Return (X, Y) of the center of cell containing provided text 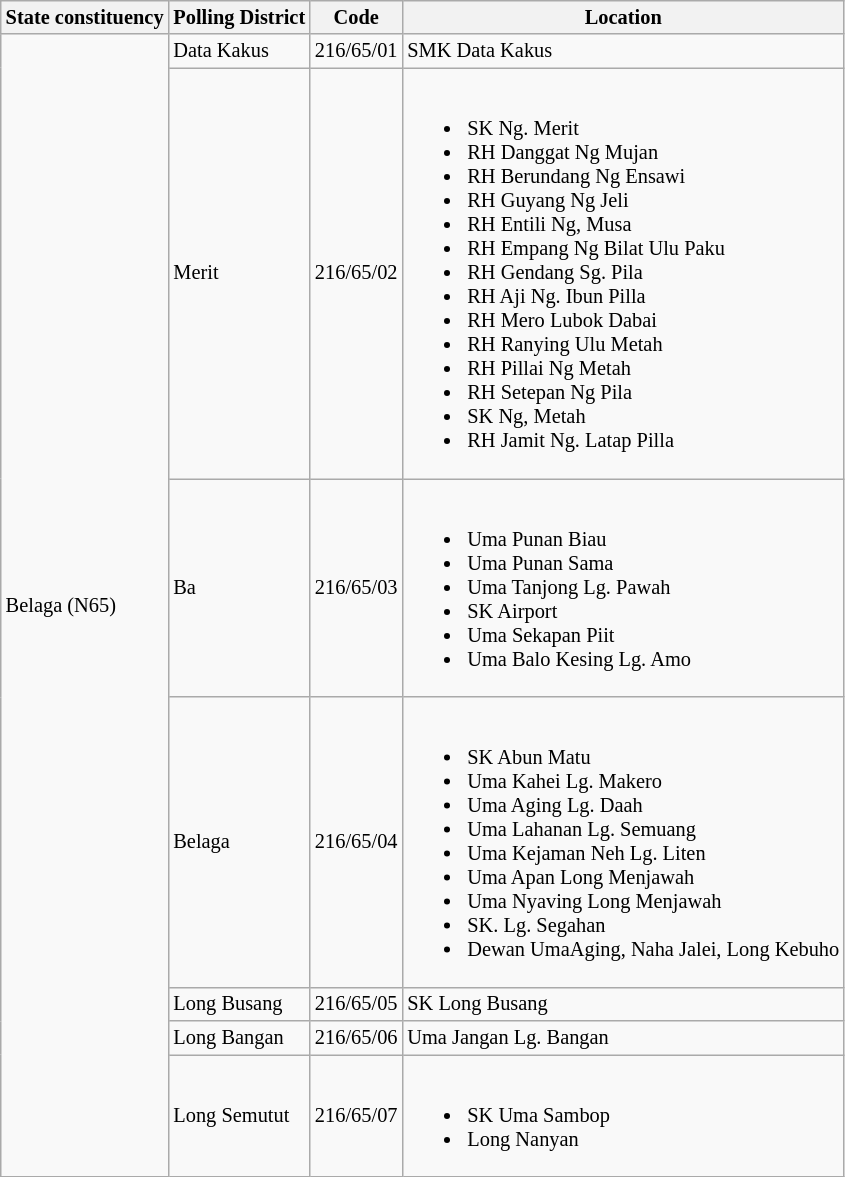
216/65/07 (356, 1115)
Code (356, 17)
216/65/03 (356, 587)
State constituency (85, 17)
216/65/01 (356, 51)
216/65/06 (356, 1038)
Polling District (239, 17)
Belaga (N65) (85, 606)
Uma Jangan Lg. Bangan (623, 1038)
Uma Punan BiauUma Punan SamaUma Tanjong Lg. PawahSK AirportUma Sekapan PiitUma Balo Kesing Lg. Amo (623, 587)
Merit (239, 273)
Data Kakus (239, 51)
Long Busang (239, 1004)
Ba (239, 587)
SK Uma SambopLong Nanyan (623, 1115)
Long Bangan (239, 1038)
Belaga (239, 842)
216/65/02 (356, 273)
Long Semutut (239, 1115)
Location (623, 17)
216/65/05 (356, 1004)
SMK Data Kakus (623, 51)
216/65/04 (356, 842)
SK Long Busang (623, 1004)
